Search for the cell housing the specified text and yield its [x, y] center coordinate. 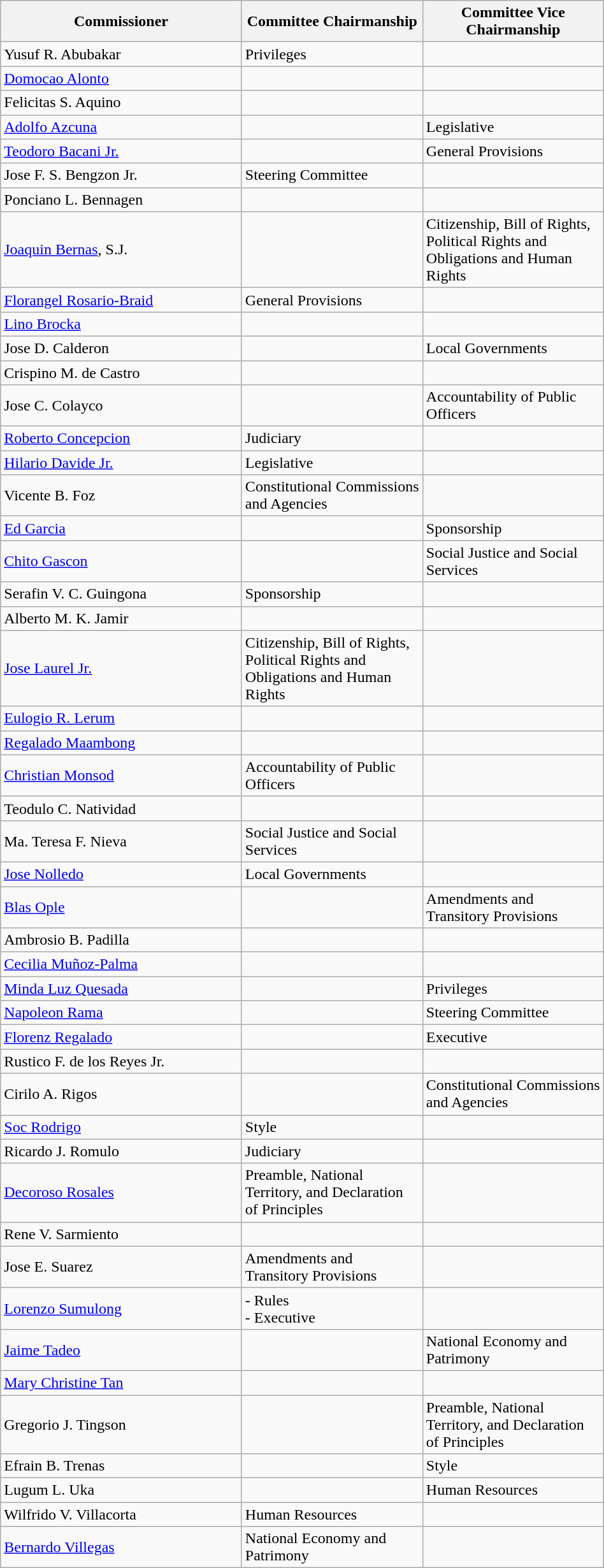
Teodoro Bacani Jr. [121, 151]
Mary Christine Tan [121, 1383]
Rustico F. de los Reyes Jr. [121, 1061]
Jaime Tadeo [121, 1350]
Minda Luz Quesada [121, 989]
Napoleon Rama [121, 1013]
Commissioner [121, 22]
Cecilia Muñoz-Palma [121, 964]
Bernardo Villegas [121, 1548]
Jose D. Calderon [121, 348]
Ponciano L. Bennagen [121, 200]
Ma. Teresa F. Nieva [121, 841]
Jose E. Suarez [121, 1267]
Decoroso Rosales [121, 1193]
Chito Gascon [121, 561]
Eulogio R. Lerum [121, 718]
Adolfo Azcuna [121, 127]
Efrain B. Trenas [121, 1466]
Ed Garcia [121, 528]
Hilario Davide Jr. [121, 463]
Jose C. Colayco [121, 405]
Christian Monsod [121, 775]
- Rules- Executive [332, 1308]
Joaquin Bernas, S.J. [121, 250]
Blas Ople [121, 906]
Domocao Alonto [121, 78]
Ambrosio B. Padilla [121, 940]
Lino Brocka [121, 324]
Regalado Maambong [121, 743]
Cirilo A. Rigos [121, 1094]
Florangel Rosario-Braid [121, 300]
Soc Rodrigo [121, 1127]
Serafin V. C. Guingona [121, 594]
Jose F. S. Bengzon Jr. [121, 175]
Executive [513, 1037]
Teodulo C. Natividad [121, 808]
Lorenzo Sumulong [121, 1308]
Crispino M. de Castro [121, 373]
Lugum L. Uka [121, 1490]
Jose Nolledo [121, 874]
Committee Chairmanship [332, 22]
Rene V. Sarmiento [121, 1234]
Felicitas S. Aquino [121, 103]
Ricardo J. Romulo [121, 1151]
Gregorio J. Tingson [121, 1424]
Yusuf R. Abubakar [121, 54]
Vicente B. Foz [121, 496]
Florenz Regalado [121, 1037]
Jose Laurel Jr. [121, 668]
Roberto Concepcion [121, 439]
Wilfrido V. Villacorta [121, 1514]
Alberto M. K. Jamir [121, 618]
Committee Vice Chairmanship [513, 22]
